Scan for the cell matching the given text and deliver its (X, Y) coordinate at center. 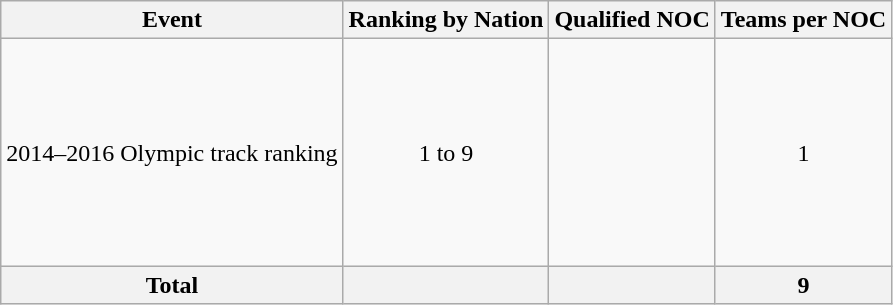
Ranking by Nation (446, 20)
Qualified NOC (632, 20)
Total (172, 285)
1 to 9 (446, 152)
Event (172, 20)
Teams per NOC (803, 20)
1 (803, 152)
2014–2016 Olympic track ranking (172, 152)
9 (803, 285)
